Locate the cell with the specified text and output its [x, y] center coordinate. 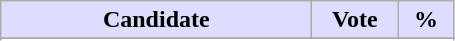
Vote [355, 20]
Candidate [156, 20]
% [426, 20]
